Locate the cell with the specified text and output its (X, Y) center coordinate. 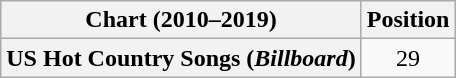
29 (408, 58)
Chart (2010–2019) (181, 20)
Position (408, 20)
US Hot Country Songs (Billboard) (181, 58)
